Detect which cell encompasses the target text, then output its [X, Y] center coordinate. 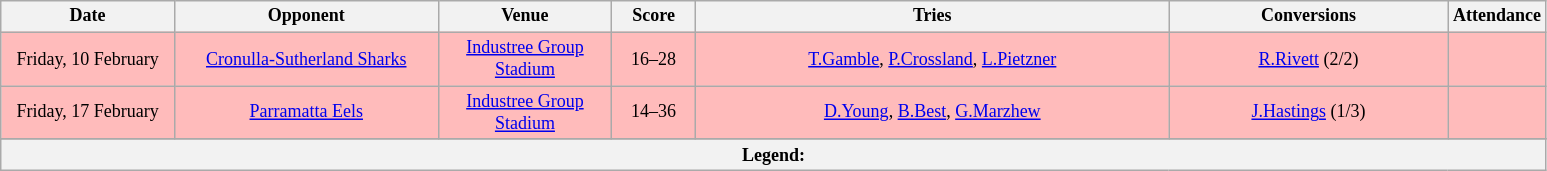
Tries [932, 16]
16–28 [654, 59]
Parramatta Eels [306, 113]
Opponent [306, 16]
R.Rivett (2/2) [1308, 59]
Attendance [1498, 16]
Legend: [774, 154]
D.Young, B.Best, G.Marzhew [932, 113]
J.Hastings (1/3) [1308, 113]
Friday, 17 February [88, 113]
Conversions [1308, 16]
14–36 [654, 113]
Score [654, 16]
Friday, 10 February [88, 59]
Cronulla-Sutherland Sharks [306, 59]
Date [88, 16]
Venue [525, 16]
T.Gamble, P.Crossland, L.Pietzner [932, 59]
